Return [x, y] of the center of cell containing provided text 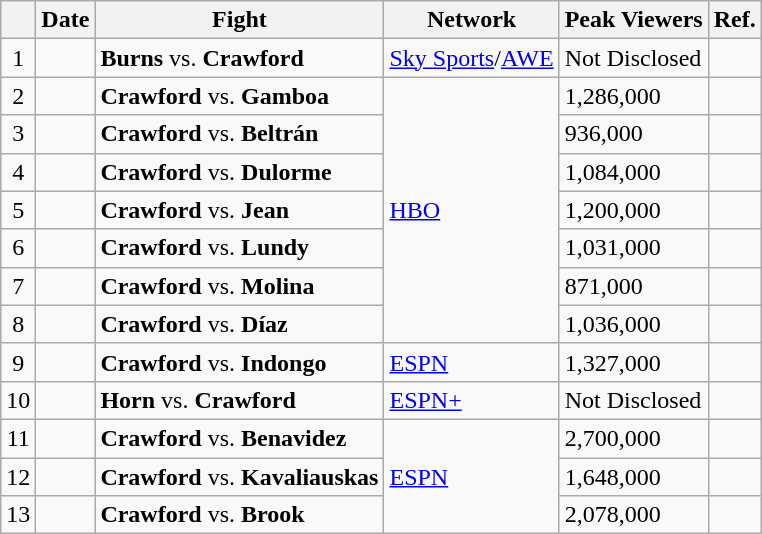
Sky Sports/AWE [472, 58]
1 [18, 58]
9 [18, 362]
Burns vs. Crawford [240, 58]
Crawford vs. Molina [240, 286]
Peak Viewers [634, 20]
1,286,000 [634, 96]
871,000 [634, 286]
5 [18, 210]
Crawford vs. Kavaliauskas [240, 477]
ESPN+ [472, 400]
1,648,000 [634, 477]
11 [18, 438]
Crawford vs. Gamboa [240, 96]
Crawford vs. Jean [240, 210]
7 [18, 286]
6 [18, 248]
Crawford vs. Beltrán [240, 134]
2,078,000 [634, 515]
HBO [472, 210]
1,327,000 [634, 362]
Crawford vs. Lundy [240, 248]
10 [18, 400]
2 [18, 96]
Network [472, 20]
Crawford vs. Indongo [240, 362]
Crawford vs. Brook [240, 515]
1,036,000 [634, 324]
1,084,000 [634, 172]
4 [18, 172]
Crawford vs. Díaz [240, 324]
13 [18, 515]
Date [66, 20]
936,000 [634, 134]
1,200,000 [634, 210]
12 [18, 477]
Fight [240, 20]
Crawford vs. Benavidez [240, 438]
Crawford vs. Dulorme [240, 172]
3 [18, 134]
2,700,000 [634, 438]
8 [18, 324]
Horn vs. Crawford [240, 400]
1,031,000 [634, 248]
Ref. [734, 20]
